Detect which cell encompasses the target text, then output its (x, y) center coordinate. 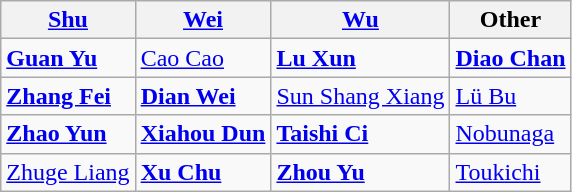
Cao Cao (203, 58)
Guan Yu (68, 58)
Wu (360, 20)
Diao Chan (510, 58)
Zhang Fei (68, 96)
Lu Xun (360, 58)
Other (510, 20)
Zhou Yu (360, 172)
Xu Chu (203, 172)
Xiahou Dun (203, 134)
Dian Wei (203, 96)
Zhuge Liang (68, 172)
Wei (203, 20)
Sun Shang Xiang (360, 96)
Shu (68, 20)
Nobunaga (510, 134)
Lü Bu (510, 96)
Taishi Ci (360, 134)
Toukichi (510, 172)
Zhao Yun (68, 134)
